Output the [X, Y] coordinate of the center of the cell containing the given text.  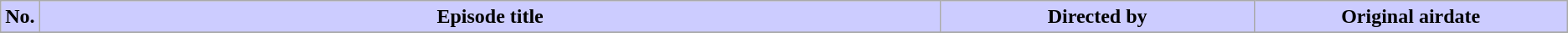
Original airdate [1411, 17]
No. [20, 17]
Directed by [1097, 17]
Episode title [490, 17]
